Capture the cell that displays the provided text and extract its (X, Y) central coordinate. 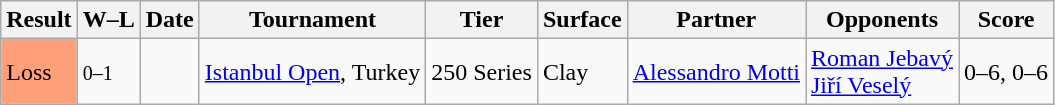
Clay (582, 72)
Roman Jebavý Jiří Veselý (882, 72)
Loss (39, 72)
Score (1006, 20)
0–6, 0–6 (1006, 72)
Tournament (312, 20)
Tier (482, 20)
Partner (716, 20)
0–1 (108, 72)
Result (39, 20)
250 Series (482, 72)
Surface (582, 20)
Istanbul Open, Turkey (312, 72)
Date (170, 20)
W–L (108, 20)
Alessandro Motti (716, 72)
Opponents (882, 20)
